Capture the cell that displays the provided text and extract its [X, Y] central coordinate. 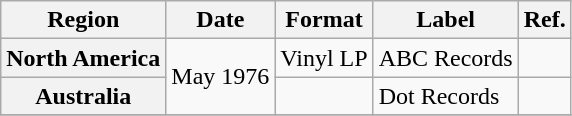
Vinyl LP [324, 58]
Region [84, 20]
May 1976 [220, 77]
Date [220, 20]
Australia [84, 96]
Label [446, 20]
Ref. [544, 20]
North America [84, 58]
Format [324, 20]
Dot Records [446, 96]
ABC Records [446, 58]
